Provide the [X, Y] coordinate of the cell's center where the given text is located.  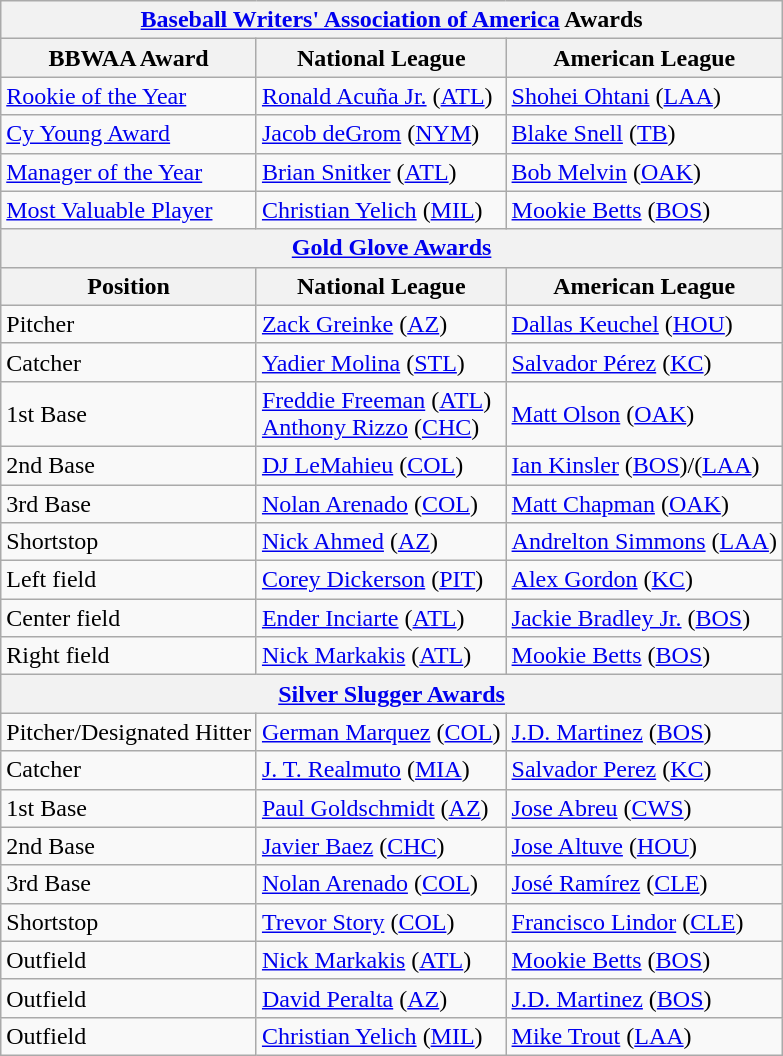
J. T. Realmuto (MIA) [381, 770]
Center field [129, 618]
Paul Goldschmidt (AZ) [381, 808]
Corey Dickerson (PIT) [381, 580]
Salvador Pérez (KC) [644, 362]
Andrelton Simmons (LAA) [644, 542]
Salvador Perez (KC) [644, 770]
Gold Glove Awards [392, 248]
Matt Chapman (OAK) [644, 503]
Shohei Ohtani (LAA) [644, 96]
Ronald Acuña Jr. (ATL) [381, 96]
Alex Gordon (KC) [644, 580]
Pitcher/Designated Hitter [129, 732]
Pitcher [129, 324]
German Marquez (COL) [381, 732]
Mike Trout (LAA) [644, 1036]
DJ LeMahieu (COL) [381, 465]
Javier Baez (CHC) [381, 846]
Left field [129, 580]
Manager of the Year [129, 172]
Brian Snitker (ATL) [381, 172]
Nick Ahmed (AZ) [381, 542]
Ian Kinsler (BOS)/(LAA) [644, 465]
Matt Olson (OAK) [644, 414]
Blake Snell (TB) [644, 134]
Francisco Lindor (CLE) [644, 922]
Position [129, 286]
Freddie Freeman (ATL)Anthony Rizzo (CHC) [381, 414]
Jackie Bradley Jr. (BOS) [644, 618]
Baseball Writers' Association of America Awards [392, 20]
Jose Abreu (CWS) [644, 808]
BBWAA Award [129, 58]
Right field [129, 656]
Ender Inciarte (ATL) [381, 618]
José Ramírez (CLE) [644, 884]
Yadier Molina (STL) [381, 362]
Zack Greinke (AZ) [381, 324]
Rookie of the Year [129, 96]
Trevor Story (COL) [381, 922]
Dallas Keuchel (HOU) [644, 324]
Jacob deGrom (NYM) [381, 134]
David Peralta (AZ) [381, 998]
Cy Young Award [129, 134]
Most Valuable Player [129, 210]
Silver Slugger Awards [392, 694]
Bob Melvin (OAK) [644, 172]
Jose Altuve (HOU) [644, 846]
